Find where the given text appears and provide that cell's center as [X, Y] coordinate. 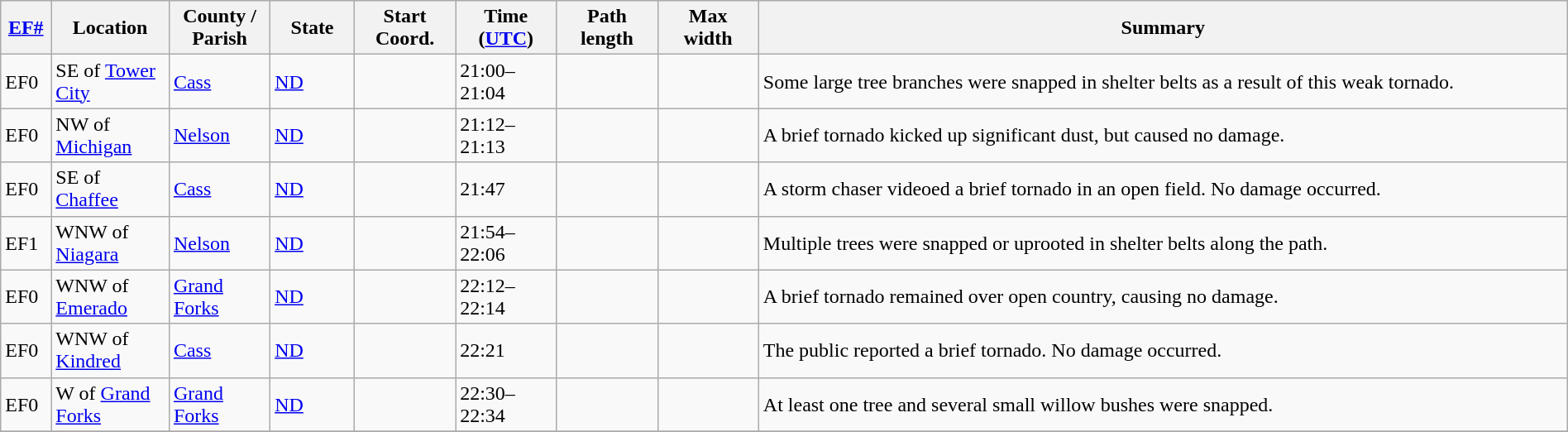
Summary [1163, 28]
WNW of Niagara [111, 243]
SE of Chaffee [111, 189]
A brief tornado remained over open country, causing no damage. [1163, 296]
21:12–21:13 [506, 136]
A storm chaser videoed a brief tornado in an open field. No damage occurred. [1163, 189]
A brief tornado kicked up significant dust, but caused no damage. [1163, 136]
EF# [26, 28]
Max width [708, 28]
21:54–22:06 [506, 243]
22:21 [506, 351]
Path length [607, 28]
22:30–22:34 [506, 404]
Location [111, 28]
At least one tree and several small willow bushes were snapped. [1163, 404]
W of Grand Forks [111, 404]
21:00–21:04 [506, 81]
County / Parish [219, 28]
EF1 [26, 243]
Some large tree branches were snapped in shelter belts as a result of this weak tornado. [1163, 81]
State [313, 28]
Start Coord. [404, 28]
WNW of Emerado [111, 296]
21:47 [506, 189]
Multiple trees were snapped or uprooted in shelter belts along the path. [1163, 243]
WNW of Kindred [111, 351]
22:12–22:14 [506, 296]
Time (UTC) [506, 28]
The public reported a brief tornado. No damage occurred. [1163, 351]
SE of Tower City [111, 81]
NW of Michigan [111, 136]
